Locate the cell with the specified text and output its (x, y) center coordinate. 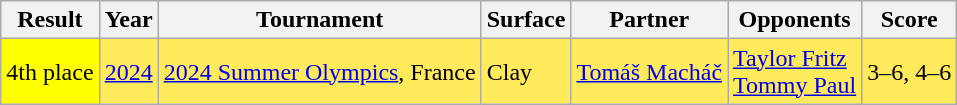
Score (910, 20)
Surface (526, 20)
Result (50, 20)
Year (128, 20)
Clay (526, 72)
4th place (50, 72)
Taylor Fritz Tommy Paul (795, 72)
Tournament (320, 20)
Opponents (795, 20)
Partner (650, 20)
3–6, 4–6 (910, 72)
2024 Summer Olympics, France (320, 72)
Tomáš Macháč (650, 72)
2024 (128, 72)
